From the cell containing the given text, extract its center point as [x, y] coordinate. 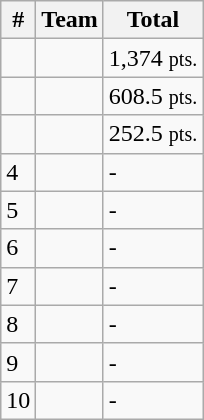
Total [152, 20]
# [18, 20]
608.5 pts. [152, 96]
252.5 pts. [152, 134]
Team [70, 20]
5 [18, 210]
4 [18, 172]
6 [18, 248]
7 [18, 286]
10 [18, 400]
1,374 pts. [152, 58]
9 [18, 362]
8 [18, 324]
